Scan for the cell matching the given text and deliver its (x, y) coordinate at center. 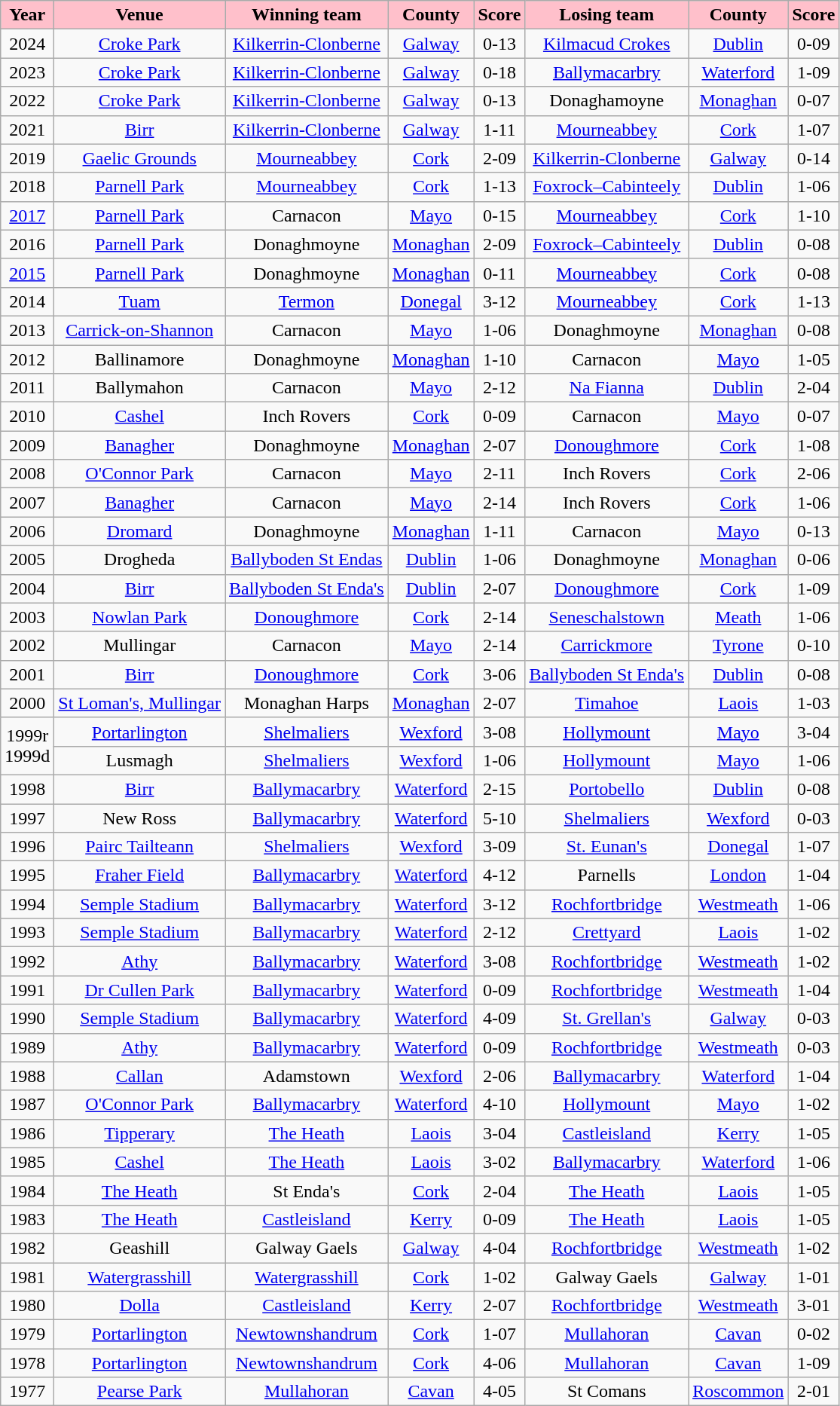
1985 (27, 1162)
Fraher Field (140, 876)
1986 (27, 1133)
Callan (140, 1076)
Dromard (140, 531)
0-14 (814, 158)
2005 (27, 560)
Mullingar (140, 646)
Adamstown (307, 1076)
2001 (27, 674)
1998 (27, 789)
New Ross (140, 818)
1981 (27, 1277)
Tipperary (140, 1133)
0-10 (814, 646)
4-06 (499, 1363)
1983 (27, 1219)
2014 (27, 301)
1989 (27, 1047)
Ballinamore (140, 359)
2016 (27, 244)
St Comans (607, 1392)
2013 (27, 330)
1991 (27, 990)
1-08 (814, 445)
0-18 (499, 72)
Pairc Tailteann (140, 847)
1980 (27, 1306)
1982 (27, 1248)
2004 (27, 588)
1-03 (814, 703)
1-01 (814, 1277)
Parnells (607, 876)
1997 (27, 818)
2000 (27, 703)
St. Grellan's (607, 1019)
1999r1999d (27, 746)
St. Eunan's (607, 847)
2022 (27, 101)
2015 (27, 273)
Year (27, 15)
2021 (27, 130)
Pearse Park (140, 1392)
Winning team (307, 15)
0-02 (814, 1334)
Venue (140, 15)
2009 (27, 445)
3-09 (499, 847)
3-01 (814, 1306)
3-06 (499, 674)
2017 (27, 215)
2-15 (499, 789)
1979 (27, 1334)
1996 (27, 847)
Roscommon (738, 1392)
Nowlan Park (140, 617)
1978 (27, 1363)
2024 (27, 44)
2002 (27, 646)
Timahoe (607, 703)
2-11 (499, 474)
Kilmacud Crokes (607, 44)
0-11 (499, 273)
1988 (27, 1076)
Lusmagh (140, 760)
London (738, 876)
0-06 (814, 560)
1984 (27, 1191)
Ballymahon (140, 388)
St Enda's (307, 1191)
2010 (27, 417)
Drogheda (140, 560)
4-05 (499, 1392)
Crettyard (607, 933)
4-10 (499, 1105)
Carrick-on-Shannon (140, 330)
1987 (27, 1105)
Seneschalstown (607, 617)
1994 (27, 904)
1993 (27, 933)
2019 (27, 158)
Meath (738, 617)
Tuam (140, 301)
Losing team (607, 15)
Gaelic Grounds (140, 158)
Dr Cullen Park (140, 990)
2023 (27, 72)
Portobello (607, 789)
Monaghan Harps (307, 703)
2008 (27, 474)
Carrickmore (607, 646)
Geashill (140, 1248)
Dolla (140, 1306)
Termon (307, 301)
St Loman's, Mullingar (140, 703)
2011 (27, 388)
2003 (27, 617)
1995 (27, 876)
2012 (27, 359)
2006 (27, 531)
1992 (27, 961)
Ballyboden St Endas (307, 560)
Na Fianna (607, 388)
1990 (27, 1019)
1977 (27, 1392)
3-02 (499, 1162)
4-04 (499, 1248)
5-10 (499, 818)
Tyrone (738, 646)
0-15 (499, 215)
2-01 (814, 1392)
4-09 (499, 1019)
Donaghamoyne (607, 101)
2007 (27, 503)
2018 (27, 187)
4-12 (499, 876)
